Return the [x, y] coordinate for the center point of the cell that contains the specified text.  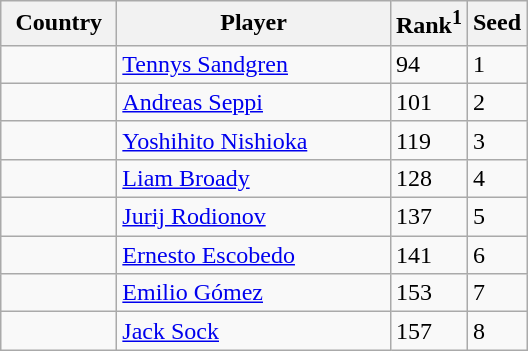
94 [428, 64]
101 [428, 102]
5 [496, 217]
Jurij Rodionov [254, 217]
4 [496, 178]
157 [428, 331]
3 [496, 140]
137 [428, 217]
Liam Broady [254, 178]
141 [428, 255]
2 [496, 102]
Country [59, 24]
128 [428, 178]
Tennys Sandgren [254, 64]
Andreas Seppi [254, 102]
6 [496, 255]
8 [496, 331]
7 [496, 293]
Seed [496, 24]
Jack Sock [254, 331]
Ernesto Escobedo [254, 255]
119 [428, 140]
153 [428, 293]
Rank1 [428, 24]
1 [496, 64]
Player [254, 24]
Yoshihito Nishioka [254, 140]
Emilio Gómez [254, 293]
